Identify which cell holds the provided text, then report its (X, Y) central coordinate. 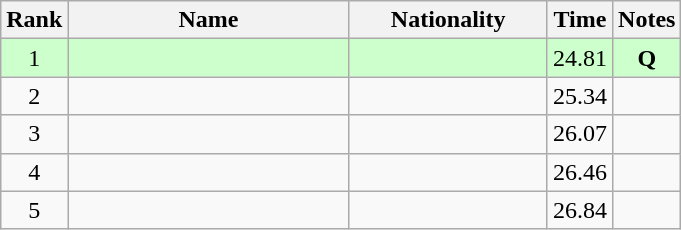
Rank (34, 20)
25.34 (580, 96)
26.07 (580, 134)
26.84 (580, 210)
26.46 (580, 172)
2 (34, 96)
Time (580, 20)
1 (34, 58)
5 (34, 210)
24.81 (580, 58)
Name (208, 20)
3 (34, 134)
4 (34, 172)
Nationality (448, 20)
Notes (647, 20)
Q (647, 58)
